Scan for the cell matching the given text and deliver its [x, y] coordinate at center. 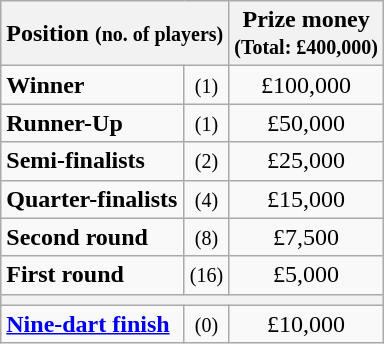
(16) [206, 275]
(0) [206, 324]
£5,000 [306, 275]
(4) [206, 199]
Second round [92, 237]
Nine-dart finish [92, 324]
Runner-Up [92, 123]
First round [92, 275]
Position (no. of players) [115, 34]
(2) [206, 161]
£7,500 [306, 237]
Winner [92, 85]
£25,000 [306, 161]
£10,000 [306, 324]
Quarter-finalists [92, 199]
(8) [206, 237]
£100,000 [306, 85]
Prize money(Total: £400,000) [306, 34]
£15,000 [306, 199]
£50,000 [306, 123]
Semi-finalists [92, 161]
